Return the (x, y) coordinate for the center point of the cell that contains the specified text.  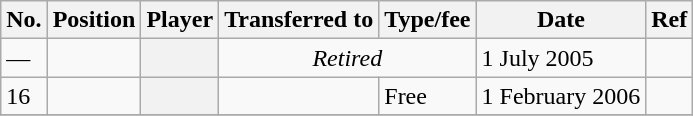
1 July 2005 (561, 58)
— (24, 58)
Position (94, 20)
Player (180, 20)
Type/fee (428, 20)
No. (24, 20)
Free (428, 96)
16 (24, 96)
Ref (670, 20)
Transferred to (299, 20)
1 February 2006 (561, 96)
Date (561, 20)
Retired (348, 58)
